Capture the cell that displays the provided text and extract its [x, y] central coordinate. 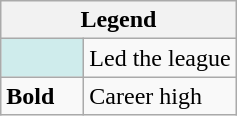
Legend [118, 20]
Bold [42, 96]
Led the league [160, 58]
Career high [160, 96]
